From the cell containing the given text, extract its center point as [x, y] coordinate. 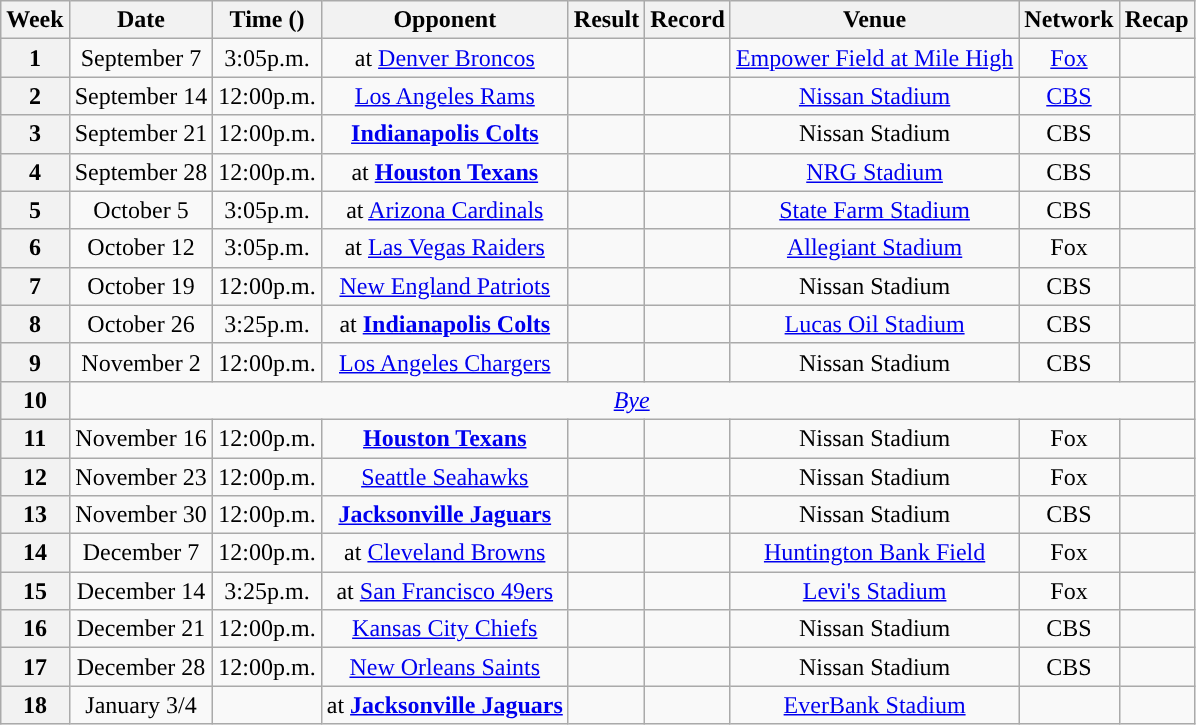
at Jacksonville Jaguars [444, 705]
State Farm Stadium [874, 210]
16 [35, 629]
September 14 [141, 96]
Week [35, 20]
at Indianapolis Colts [444, 324]
at Cleveland Browns [444, 553]
at Las Vegas Raiders [444, 248]
Allegiant Stadium [874, 248]
9 [35, 362]
November 30 [141, 515]
October 5 [141, 210]
December 28 [141, 667]
Bye [632, 400]
Recap [1156, 20]
at Houston Texans [444, 172]
November 2 [141, 362]
September 7 [141, 58]
EverBank Stadium [874, 705]
1 [35, 58]
Time () [267, 20]
Huntington Bank Field [874, 553]
October 26 [141, 324]
December 14 [141, 591]
8 [35, 324]
Houston Texans [444, 438]
at Arizona Cardinals [444, 210]
11 [35, 438]
Opponent [444, 20]
Kansas City Chiefs [444, 629]
Empower Field at Mile High [874, 58]
Los Angeles Rams [444, 96]
at Denver Broncos [444, 58]
October 12 [141, 248]
Record [688, 20]
December 21 [141, 629]
18 [35, 705]
13 [35, 515]
November 23 [141, 477]
15 [35, 591]
14 [35, 553]
7 [35, 286]
17 [35, 667]
10 [35, 400]
Seattle Seahawks [444, 477]
at San Francisco 49ers [444, 591]
2 [35, 96]
4 [35, 172]
New Orleans Saints [444, 667]
Venue [874, 20]
Jacksonville Jaguars [444, 515]
Levi's Stadium [874, 591]
6 [35, 248]
September 28 [141, 172]
Network [1069, 20]
Los Angeles Chargers [444, 362]
5 [35, 210]
Date [141, 20]
October 19 [141, 286]
NRG Stadium [874, 172]
December 7 [141, 553]
January 3/4 [141, 705]
Result [606, 20]
Indianapolis Colts [444, 134]
Lucas Oil Stadium [874, 324]
New England Patriots [444, 286]
November 16 [141, 438]
September 21 [141, 134]
3 [35, 134]
12 [35, 477]
